Search for the cell housing the specified text and yield its [x, y] center coordinate. 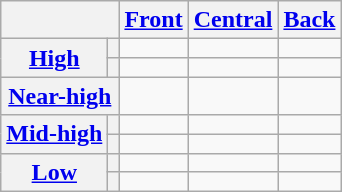
Back [310, 20]
Near-high [60, 96]
Front [154, 20]
Central [233, 20]
Mid-high [54, 134]
Low [54, 172]
High [54, 58]
